Search for the cell housing the specified text and yield its (X, Y) center coordinate. 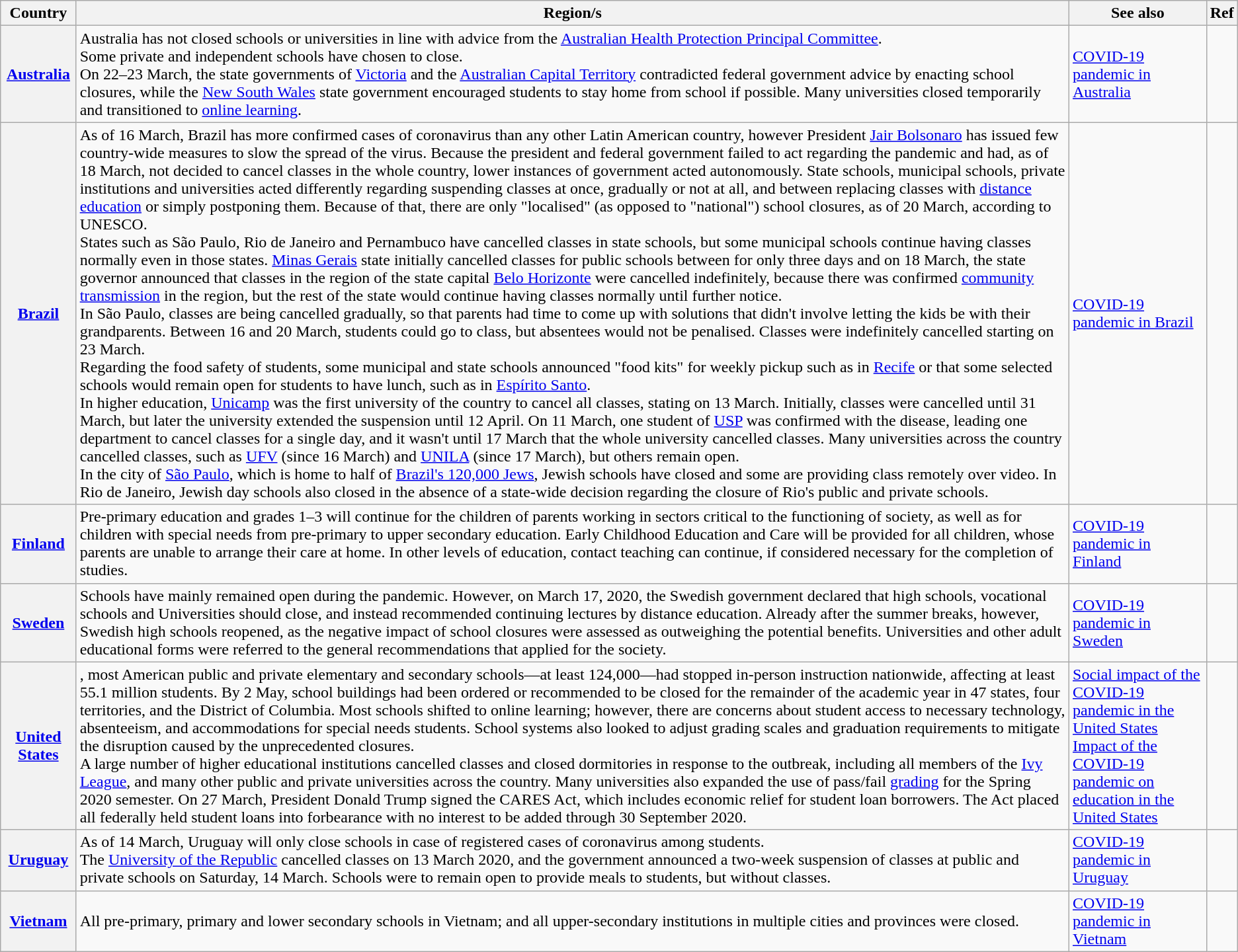
COVID-19 pandemic in Sweden (1138, 623)
All pre-primary, primary and lower secondary schools in Vietnam; and all upper-secondary institutions in multiple cities and provinces were closed. (573, 921)
Finland (38, 543)
Region/s (573, 13)
COVID-19 pandemic in Vietnam (1138, 921)
COVID-19 pandemic in Finland (1138, 543)
See also (1138, 13)
United States (38, 746)
Uruguay (38, 860)
Ref (1222, 13)
COVID-19 pandemic in Brazil (1138, 313)
Social impact of the COVID-19 pandemic in the United StatesImpact of the COVID-19 pandemic on education in the United States (1138, 746)
COVID-19 pandemic in Australia (1138, 74)
COVID-19 pandemic in Uruguay (1138, 860)
Country (38, 13)
Sweden (38, 623)
Vietnam (38, 921)
Brazil (38, 313)
Australia (38, 74)
